Identify which cell holds the provided text, then report its [X, Y] central coordinate. 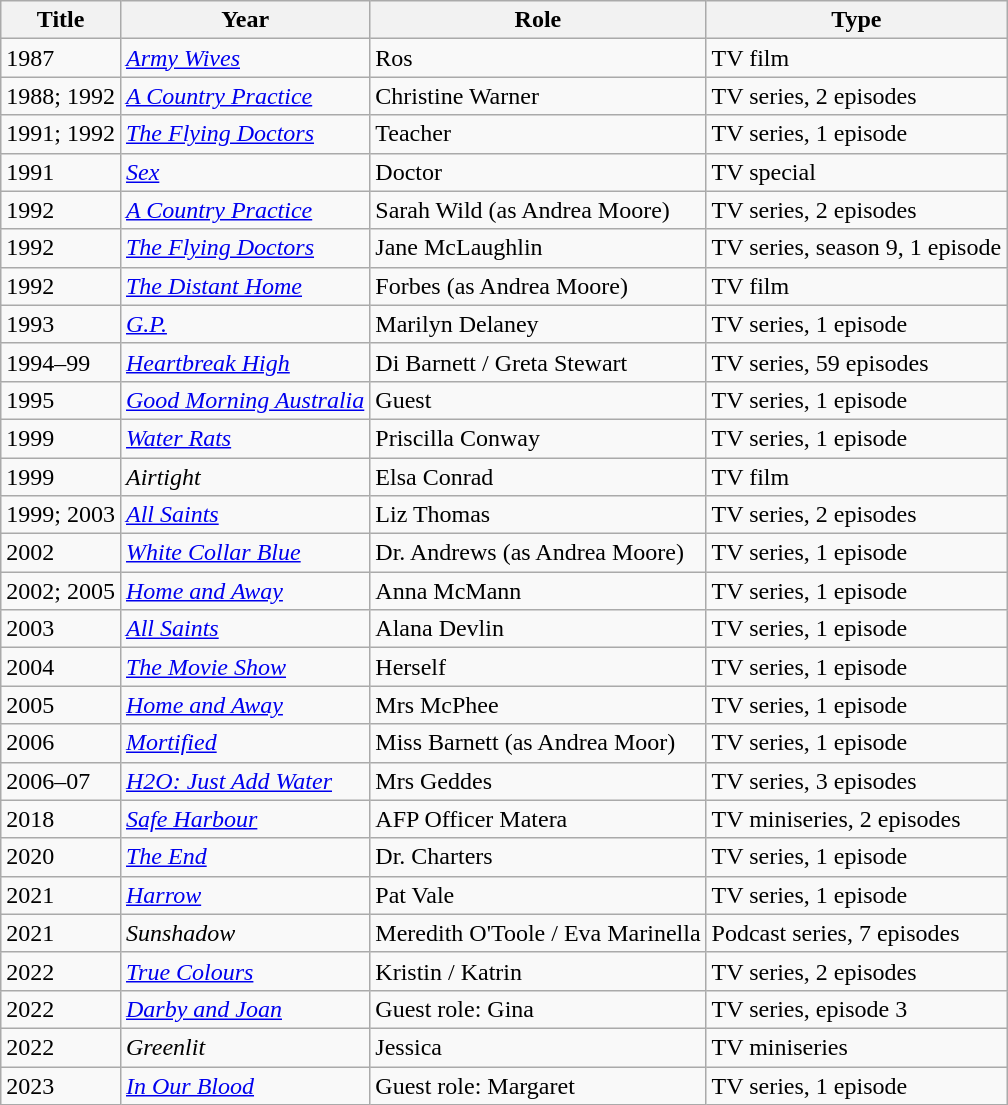
TV miniseries, 2 episodes [856, 819]
Priscilla Conway [538, 438]
Kristin / Katrin [538, 971]
Role [538, 20]
2003 [61, 629]
Herself [538, 667]
Meredith O'Toole / Eva Marinella [538, 933]
Marilyn Delaney [538, 324]
Ros [538, 58]
Podcast series, 7 episodes [856, 933]
1995 [61, 400]
Alana Devlin [538, 629]
Christine Warner [538, 96]
TV series, episode 3 [856, 1009]
2023 [61, 1085]
Title [61, 20]
Dr. Charters [538, 857]
Pat Vale [538, 895]
1988; 1992 [61, 96]
2005 [61, 705]
Airtight [244, 477]
Di Barnett / Greta Stewart [538, 362]
In Our Blood [244, 1085]
Elsa Conrad [538, 477]
Doctor [538, 172]
Mrs McPhee [538, 705]
1991; 1992 [61, 134]
AFP Officer Matera [538, 819]
The End [244, 857]
1987 [61, 58]
1991 [61, 172]
The Movie Show [244, 667]
Water Rats [244, 438]
Guest [538, 400]
Heartbreak High [244, 362]
2006–07 [61, 781]
Good Morning Australia [244, 400]
True Colours [244, 971]
H2O: Just Add Water [244, 781]
Mrs Geddes [538, 781]
1999; 2003 [61, 515]
Jane McLaughlin [538, 248]
Anna McMann [538, 591]
Army Wives [244, 58]
Year [244, 20]
Guest role: Margaret [538, 1085]
Safe Harbour [244, 819]
G.P. [244, 324]
2002 [61, 553]
2002; 2005 [61, 591]
2006 [61, 743]
Darby and Joan [244, 1009]
White Collar Blue [244, 553]
1994–99 [61, 362]
Forbes (as Andrea Moore) [538, 286]
TV special [856, 172]
2020 [61, 857]
Sex [244, 172]
Teacher [538, 134]
Mortified [244, 743]
Dr. Andrews (as Andrea Moore) [538, 553]
Harrow [244, 895]
TV series, 3 episodes [856, 781]
1993 [61, 324]
Guest role: Gina [538, 1009]
Sarah Wild (as Andrea Moore) [538, 210]
The Distant Home [244, 286]
Miss Barnett (as Andrea Moor) [538, 743]
TV series, 59 episodes [856, 362]
Greenlit [244, 1047]
Sunshadow [244, 933]
Liz Thomas [538, 515]
TV miniseries [856, 1047]
2004 [61, 667]
TV series, season 9, 1 episode [856, 248]
Jessica [538, 1047]
2018 [61, 819]
Type [856, 20]
